Capture the cell that displays the provided text and extract its (x, y) central coordinate. 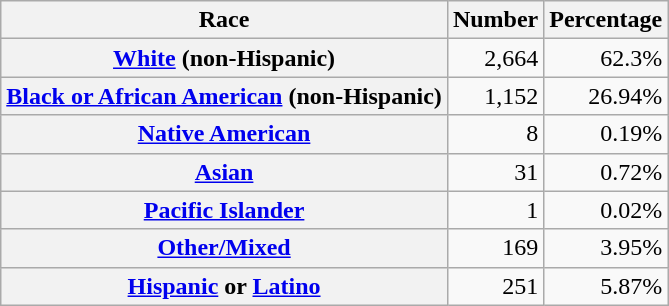
White (non-Hispanic) (224, 58)
62.3% (606, 58)
Race (224, 20)
Number (495, 20)
31 (495, 172)
1 (495, 210)
Native American (224, 134)
251 (495, 286)
0.72% (606, 172)
5.87% (606, 286)
Asian (224, 172)
Black or African American (non-Hispanic) (224, 96)
Pacific Islander (224, 210)
3.95% (606, 248)
0.19% (606, 134)
1,152 (495, 96)
Percentage (606, 20)
Hispanic or Latino (224, 286)
8 (495, 134)
Other/Mixed (224, 248)
2,664 (495, 58)
26.94% (606, 96)
0.02% (606, 210)
169 (495, 248)
